From the cell containing the given text, extract its center point as (x, y) coordinate. 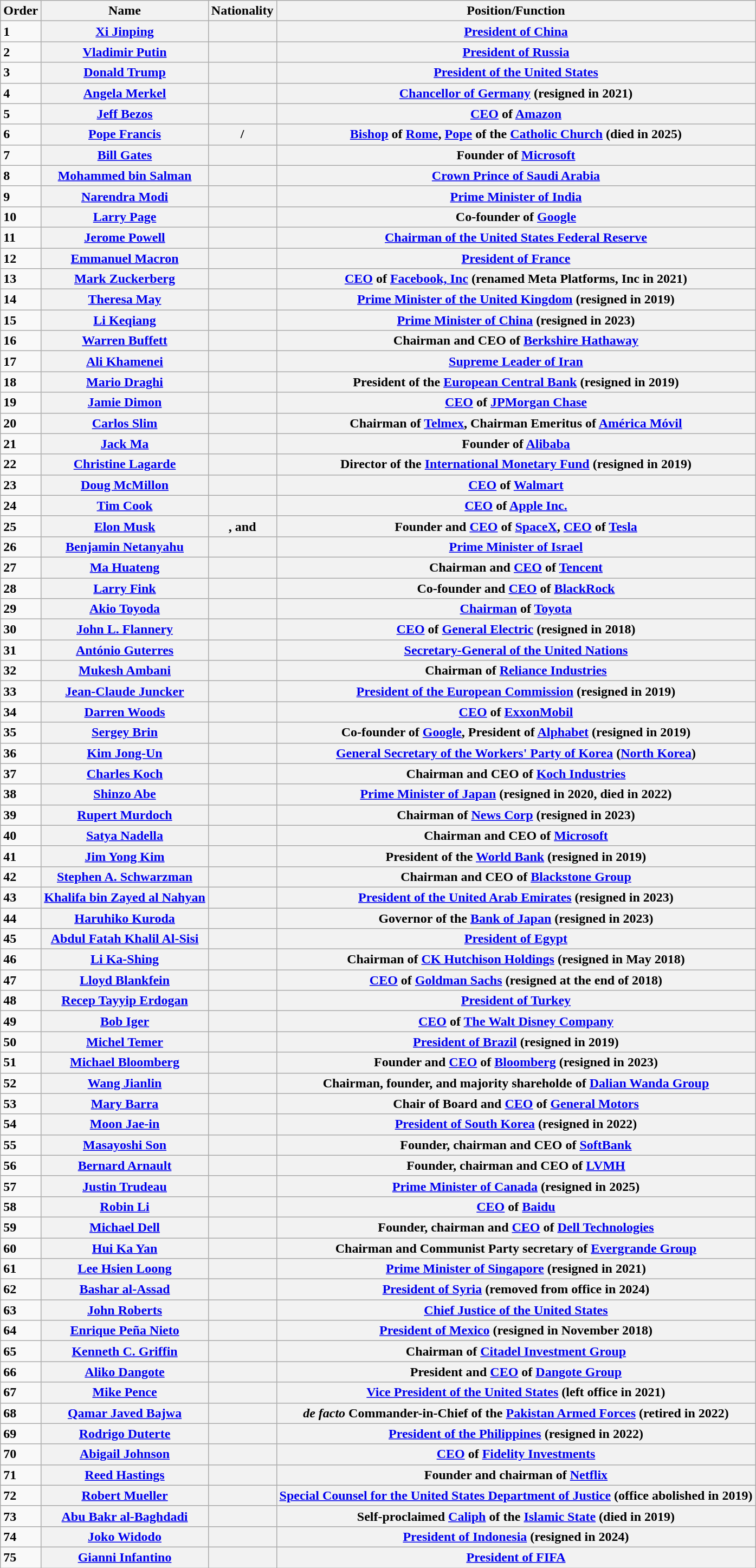
52 (21, 1083)
Mario Draghi (125, 382)
Elon Musk (125, 526)
Robert Mueller (125, 1495)
CEO of Amazon (516, 114)
43 (21, 897)
Benjamin Netanyahu (125, 547)
Bernard Arnault (125, 1165)
Hui Ka Yan (125, 1248)
Masayoshi Son (125, 1145)
54 (21, 1124)
Chairman and CEO of Koch Industries (516, 774)
11 (21, 237)
Darren Woods (125, 712)
Director of the International Monetary Fund (resigned in 2019) (516, 464)
President of the European Commission (resigned in 2019) (516, 691)
73 (21, 1516)
Chairman and CEO of Tencent (516, 567)
Sergey Brin (125, 733)
CEO of Baidu (516, 1207)
49 (21, 1021)
Supreme Leader of Iran (516, 361)
51 (21, 1062)
53 (21, 1104)
President of France (516, 258)
Abdul Fatah Khalil Al-Sisi (125, 939)
Founder and CEO of Bloomberg (resigned in 2023) (516, 1062)
Chairman and CEO of Berkshire Hathaway (516, 341)
Vice President of the United States (left office in 2021) (516, 1392)
Angela Merkel (125, 93)
25 (21, 526)
Abu Bakr al-Baghdadi (125, 1516)
Li Ka-Shing (125, 960)
Bishop of Rome, Pope of the Catholic Church (died in 2025) (516, 134)
Bob Iger (125, 1021)
Chairman and Communist Party secretary of Evergrande Group (516, 1248)
37 (21, 774)
Michael Bloomberg (125, 1062)
Mukesh Ambani (125, 671)
Kenneth C. Griffin (125, 1351)
68 (21, 1413)
Secretary-General of the United Nations (516, 650)
34 (21, 712)
Michel Temer (125, 1042)
40 (21, 835)
Chair of Board and CEO of General Motors (516, 1104)
24 (21, 506)
Prime Minister of Israel (516, 547)
Jim Yong Kim (125, 856)
President of Indonesia (resigned in 2024) (516, 1537)
Rodrigo Duterte (125, 1434)
Li Keqiang (125, 320)
58 (21, 1207)
Co-founder and CEO of BlackRock (516, 588)
Chairman of CK Hutchison Holdings (resigned in May 2018) (516, 960)
Mohammed bin Salman (125, 176)
President of South Korea (resigned in 2022) (516, 1124)
18 (21, 382)
Tim Cook (125, 506)
9 (21, 196)
61 (21, 1269)
President of Mexico (resigned in November 2018) (516, 1331)
President of the World Bank (resigned in 2019) (516, 856)
CEO of Facebook, Inc (renamed Meta Platforms, Inc in 2021) (516, 279)
CEO of Walmart (516, 485)
Akio Toyoda (125, 609)
23 (21, 485)
12 (21, 258)
Co-founder of Google, President of Alphabet (resigned in 2019) (516, 733)
56 (21, 1165)
CEO of General Electric (resigned in 2018) (516, 630)
33 (21, 691)
Haruhiko Kuroda (125, 918)
Founder, chairman and CEO of LVMH (516, 1165)
67 (21, 1392)
Jack Ma (125, 444)
35 (21, 733)
Mary Barra (125, 1104)
Carlos Slim (125, 423)
de facto Commander-in-Chief of the Pakistan Armed Forces (retired in 2022) (516, 1413)
President of Russia (516, 52)
Prime Minister of the United Kingdom (resigned in 2019) (516, 300)
Chairman of Telmex, Chairman Emeritus of América Móvil (516, 423)
16 (21, 341)
Donald Trump (125, 73)
Chairman of Reliance Industries (516, 671)
Co-founder of Google (516, 217)
Enrique Peña Nieto (125, 1331)
President of Turkey (516, 1001)
20 (21, 423)
30 (21, 630)
Chairman and CEO of Blackstone Group (516, 877)
Pope Francis (125, 134)
22 (21, 464)
CEO of ExxonMobil (516, 712)
8 (21, 176)
59 (21, 1227)
Shinzo Abe (125, 794)
Xi Jinping (125, 31)
Abigail Johnson (125, 1454)
28 (21, 588)
Founder, chairman and CEO of SoftBank (516, 1145)
10 (21, 217)
Nationality (242, 11)
Founder of Alibaba (516, 444)
29 (21, 609)
, and (242, 526)
39 (21, 815)
Justin Trudeau (125, 1186)
Chairman of News Corp (resigned in 2023) (516, 815)
38 (21, 794)
75 (21, 1557)
CEO of Goldman Sachs (resigned at the end of 2018) (516, 980)
Prime Minister of India (516, 196)
Jeff Bezos (125, 114)
4 (21, 93)
Mark Zuckerberg (125, 279)
2 (21, 52)
Wang Jianlin (125, 1083)
Name (125, 11)
21 (21, 444)
Governor of the Bank of Japan (resigned in 2023) (516, 918)
Prime Minister of Canada (resigned in 2025) (516, 1186)
71 (21, 1475)
Ali Khamenei (125, 361)
47 (21, 980)
Qamar Javed Bajwa (125, 1413)
Prime Minister of Singapore (resigned in 2021) (516, 1269)
1 (21, 31)
President of the United States (516, 73)
57 (21, 1186)
President of FIFA (516, 1557)
Theresa May (125, 300)
Reed Hastings (125, 1475)
Lloyd Blankfein (125, 980)
Founder of Microsoft (516, 155)
31 (21, 650)
Narendra Modi (125, 196)
Emmanuel Macron (125, 258)
14 (21, 300)
19 (21, 403)
Jamie Dimon (125, 403)
Founder and chairman of Netflix (516, 1475)
Recep Tayyip Erdogan (125, 1001)
Robin Li (125, 1207)
3 (21, 73)
Rupert Murdoch (125, 815)
26 (21, 547)
Founder and CEO of SpaceX, CEO of Tesla (516, 526)
Bill Gates (125, 155)
Order (21, 11)
Jean-Claude Juncker (125, 691)
65 (21, 1351)
Crown Prince of Saudi Arabia (516, 176)
Larry Fink (125, 588)
7 (21, 155)
64 (21, 1331)
Satya Nadella (125, 835)
Founder, chairman and CEO of Dell Technologies (516, 1227)
Khalifa bin Zayed al Nahyan (125, 897)
15 (21, 320)
63 (21, 1310)
Chairman and CEO of Microsoft (516, 835)
5 (21, 114)
Larry Page (125, 217)
48 (21, 1001)
Aliko Dangote (125, 1372)
27 (21, 567)
John L. Flannery (125, 630)
70 (21, 1454)
/ (242, 134)
46 (21, 960)
Stephen A. Schwarzman (125, 877)
Gianni Infantino (125, 1557)
General Secretary of the Workers' Party of Korea (North Korea) (516, 753)
President of the United Arab Emirates (resigned in 2023) (516, 897)
Self-proclaimed Caliph of the Islamic State (died in 2019) (516, 1516)
Prime Minister of Japan (resigned in 2020, died in 2022) (516, 794)
41 (21, 856)
42 (21, 877)
72 (21, 1495)
Chairman of Toyota (516, 609)
Chancellor of Germany (resigned in 2021) (516, 93)
Christine Lagarde (125, 464)
Position/Function (516, 11)
President and CEO of Dangote Group (516, 1372)
CEO of JPMorgan Chase (516, 403)
66 (21, 1372)
Mike Pence (125, 1392)
Kim Jong-Un (125, 753)
69 (21, 1434)
Vladimir Putin (125, 52)
Warren Buffett (125, 341)
50 (21, 1042)
Chairman, founder, and majority shareholde of Dalian Wanda Group (516, 1083)
62 (21, 1290)
Doug McMillon (125, 485)
60 (21, 1248)
6 (21, 134)
Moon Jae-in (125, 1124)
CEO of The Walt Disney Company (516, 1021)
55 (21, 1145)
President of Egypt (516, 939)
17 (21, 361)
CEO of Apple Inc. (516, 506)
Prime Minister of China (resigned in 2023) (516, 320)
32 (21, 671)
Chairman of the United States Federal Reserve (516, 237)
36 (21, 753)
Lee Hsien Loong (125, 1269)
President of the European Central Bank (resigned in 2019) (516, 382)
Ma Huateng (125, 567)
Jerome Powell (125, 237)
Chairman of Citadel Investment Group (516, 1351)
13 (21, 279)
CEO of Fidelity Investments (516, 1454)
Joko Widodo (125, 1537)
President of the Philippines (resigned in 2022) (516, 1434)
45 (21, 939)
President of China (516, 31)
John Roberts (125, 1310)
Michael Dell (125, 1227)
António Guterres (125, 650)
Charles Koch (125, 774)
President of Syria (removed from office in 2024) (516, 1290)
74 (21, 1537)
Chief Justice of the United States (516, 1310)
44 (21, 918)
President of Brazil (resigned in 2019) (516, 1042)
Bashar al-Assad (125, 1290)
Special Counsel for the United States Department of Justice (office abolished in 2019) (516, 1495)
